From the cell containing the given text, extract its center point as (x, y) coordinate. 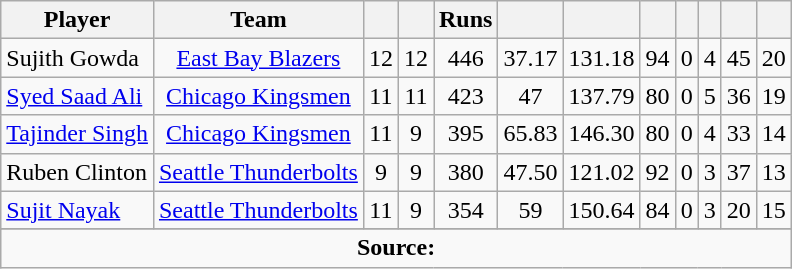
Runs (466, 20)
423 (466, 96)
Syed Saad Ali (78, 96)
Sujith Gowda (78, 58)
East Bay Blazers (258, 58)
Player (78, 20)
92 (658, 172)
13 (774, 172)
37.17 (530, 58)
65.83 (530, 134)
Team (258, 20)
146.30 (602, 134)
45 (738, 58)
14 (774, 134)
37 (738, 172)
5 (710, 96)
Ruben Clinton (78, 172)
446 (466, 58)
380 (466, 172)
Tajinder Singh (78, 134)
137.79 (602, 96)
15 (774, 210)
150.64 (602, 210)
354 (466, 210)
33 (738, 134)
47 (530, 96)
131.18 (602, 58)
Source: (396, 248)
121.02 (602, 172)
Sujit Nayak (78, 210)
94 (658, 58)
47.50 (530, 172)
36 (738, 96)
395 (466, 134)
59 (530, 210)
19 (774, 96)
84 (658, 210)
